Capture the cell that displays the provided text and extract its (X, Y) central coordinate. 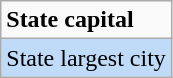
State capital (86, 20)
State largest city (86, 58)
